Return the [X, Y] coordinate for the center point of the cell that contains the specified text.  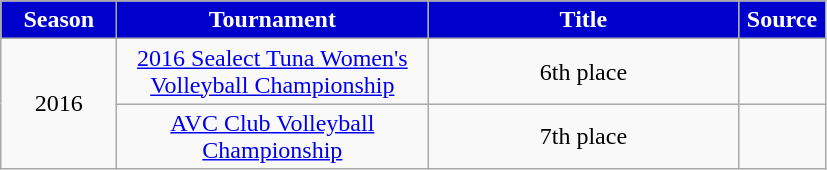
AVC Club Volleyball Championship [272, 136]
7th place [584, 136]
6th place [584, 72]
2016 Sealect Tuna Women's Volleyball Championship [272, 72]
Title [584, 20]
Tournament [272, 20]
Source [782, 20]
2016 [59, 104]
Season [59, 20]
